Identify which cell holds the provided text, then report its (x, y) central coordinate. 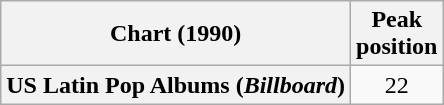
Peakposition (397, 34)
22 (397, 85)
US Latin Pop Albums (Billboard) (176, 85)
Chart (1990) (176, 34)
